Return (X, Y) of the center of cell containing provided text 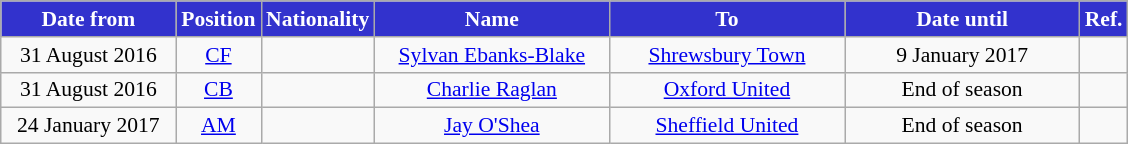
Shrewsbury Town (726, 55)
Sheffield United (726, 126)
Oxford United (726, 90)
Jay O'Shea (492, 126)
Nationality (318, 19)
CB (218, 90)
Sylvan Ebanks-Blake (492, 55)
Position (218, 19)
9 January 2017 (962, 55)
Charlie Raglan (492, 90)
CF (218, 55)
Ref. (1104, 19)
Date until (962, 19)
24 January 2017 (88, 126)
Name (492, 19)
AM (218, 126)
Date from (88, 19)
To (726, 19)
